For the text-containing cell, return its midpoint in (X, Y) coordinate format. 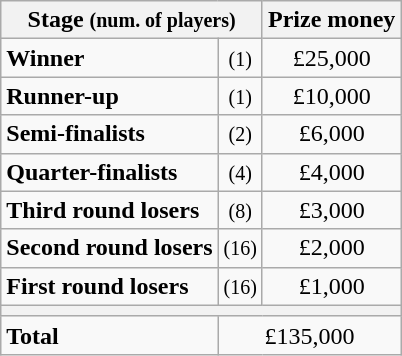
£10,000 (331, 96)
Runner-up (110, 96)
Second round losers (110, 248)
(4) (240, 172)
Quarter-finalists (110, 172)
£4,000 (331, 172)
First round losers (110, 286)
£25,000 (331, 58)
£135,000 (310, 335)
£2,000 (331, 248)
Total (110, 335)
£3,000 (331, 210)
Winner (110, 58)
Semi-finalists (110, 134)
Stage (num. of players) (132, 20)
(8) (240, 210)
Third round losers (110, 210)
Prize money (331, 20)
£1,000 (331, 286)
£6,000 (331, 134)
(2) (240, 134)
